Extract the (X, Y) coordinate from the center of the cell holding the provided text.  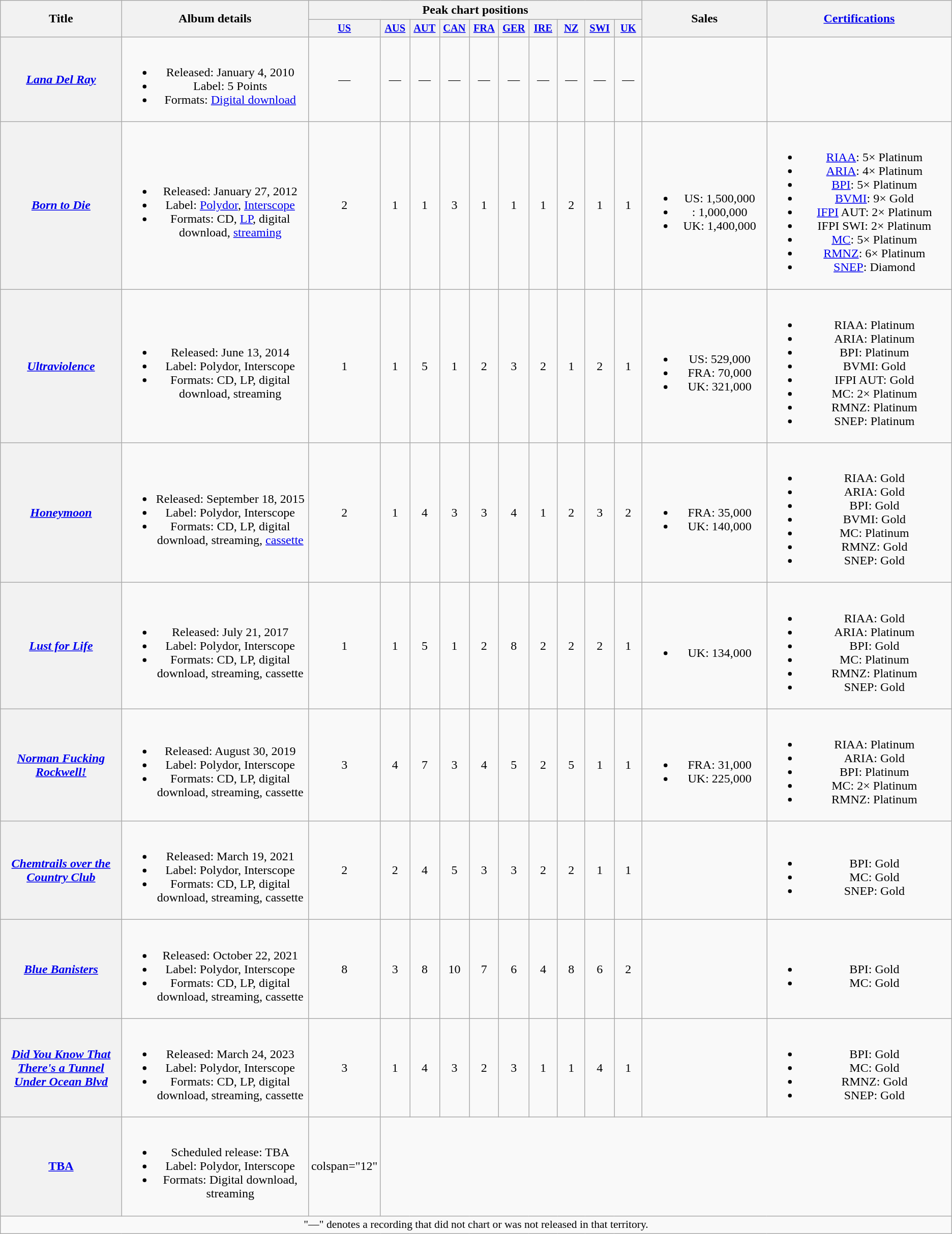
10 (455, 969)
Title (61, 19)
Released: March 24, 2023Label: Polydor, InterscopeFormats: CD, LP, digital download, streaming, cassette (215, 1068)
US: 1,500,000: 1,000,000UK: 1,400,000 (705, 205)
Sales (705, 19)
Released: June 13, 2014Label: Polydor, InterscopeFormats: CD, LP, digital download, streaming (215, 366)
Lust for Life (61, 646)
Certifications (859, 19)
RIAA: GoldARIA: PlatinumBPI: GoldMC: PlatinumRMNZ: PlatinumSNEP: Gold (859, 646)
Released: July 21, 2017Label: Polydor, InterscopeFormats: CD, LP, digital download, streaming, cassette (215, 646)
Born to Die (61, 205)
RIAA: PlatinumARIA: PlatinumBPI: PlatinumBVMI: GoldIFPI AUT: GoldMC: 2× PlatinumRMNZ: PlatinumSNEP: Platinum (859, 366)
US (344, 28)
Scheduled release: TBALabel: Polydor, InterscopeFormats: Digital download, streaming (215, 1166)
Chemtrails over the Country Club (61, 870)
AUS (395, 28)
FRA (484, 28)
Blue Banisters (61, 969)
colspan="12" (344, 1166)
GER (514, 28)
FRA: 31,000UK: 225,000 (705, 765)
Peak chart positions (475, 10)
IRE (543, 28)
RIAA: PlatinumARIA: GoldBPI: PlatinumMC: 2× PlatinumRMNZ: Platinum (859, 765)
US: 529,000FRA: 70,000UK: 321,000 (705, 366)
TBA (61, 1166)
Album details (215, 19)
FRA: 35,000UK: 140,000 (705, 513)
SWI (599, 28)
"—" denotes a recording that did not chart or was not released in that territory. (476, 1225)
UK: 134,000 (705, 646)
Released: October 22, 2021Label: Polydor, InterscopeFormats: CD, LP, digital download, streaming, cassette (215, 969)
Released: January 4, 2010Label: 5 PointsFormats: Digital download (215, 79)
UK (629, 28)
BPI: GoldMC: Gold (859, 969)
Norman Fucking Rockwell! (61, 765)
Lana Del Ray (61, 79)
RIAA: GoldARIA: GoldBPI: GoldBVMI: GoldMC: PlatinumRMNZ: GoldSNEP: Gold (859, 513)
BPI: GoldMC: GoldSNEP: Gold (859, 870)
Released: August 30, 2019Label: Polydor, InterscopeFormats: CD, LP, digital download, streaming, cassette (215, 765)
Released: September 18, 2015Label: Polydor, InterscopeFormats: CD, LP, digital download, streaming, cassette (215, 513)
Honeymoon (61, 513)
BPI: GoldMC: GoldRMNZ: GoldSNEP: Gold (859, 1068)
Released: March 19, 2021Label: Polydor, InterscopeFormats: CD, LP, digital download, streaming, cassette (215, 870)
Released: January 27, 2012Label: Polydor, InterscopeFormats: CD, LP, digital download, streaming (215, 205)
NZ (571, 28)
CAN (455, 28)
Ultraviolence (61, 366)
Did You Know That There's a Tunnel Under Ocean Blvd (61, 1068)
AUT (425, 28)
